Locate the cell with the specified text and output its (x, y) center coordinate. 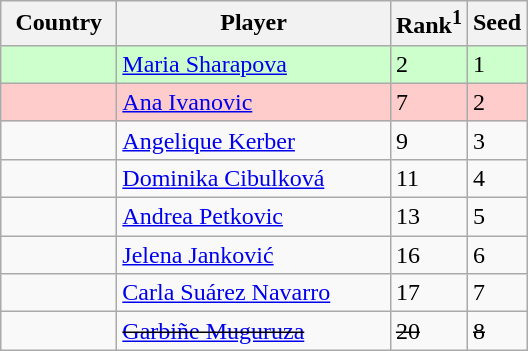
11 (428, 178)
Rank1 (428, 24)
Maria Sharapova (254, 64)
16 (428, 255)
Country (59, 24)
Player (254, 24)
Dominika Cibulková (254, 178)
Andrea Petkovic (254, 217)
13 (428, 217)
Carla Suárez Navarro (254, 293)
20 (428, 331)
5 (496, 217)
Seed (496, 24)
Jelena Janković (254, 255)
Angelique Kerber (254, 140)
17 (428, 293)
8 (496, 331)
1 (496, 64)
6 (496, 255)
3 (496, 140)
9 (428, 140)
4 (496, 178)
Ana Ivanovic (254, 102)
Garbiñe Muguruza (254, 331)
